Determine the [X, Y] coordinate at the center of the cell enclosing the given text.  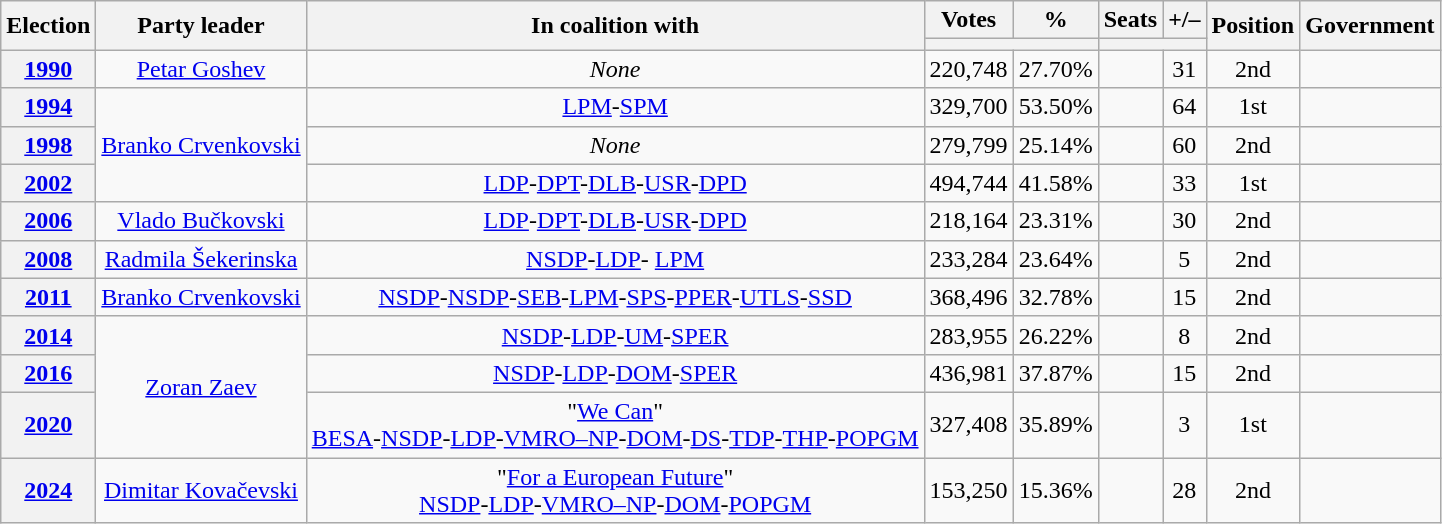
Petar Goshev [201, 69]
+/– [1184, 20]
220,748 [968, 69]
Votes [968, 20]
35.89% [1056, 424]
5 [1184, 259]
2011 [48, 297]
Election [48, 26]
NSDP-LDP- LPM [615, 259]
2006 [48, 221]
2008 [48, 259]
53.50% [1056, 107]
32.78% [1056, 297]
368,496 [968, 297]
25.14% [1056, 145]
279,799 [968, 145]
Position [1253, 26]
494,744 [968, 183]
28 [1184, 490]
Party leader [201, 26]
153,250 [968, 490]
30 [1184, 221]
Radmila Šekerinska [201, 259]
LPM-SPM [615, 107]
37.87% [1056, 373]
329,700 [968, 107]
436,981 [968, 373]
15.36% [1056, 490]
2024 [48, 490]
27.70% [1056, 69]
1998 [48, 145]
2020 [48, 424]
233,284 [968, 259]
NSDP-NSDP-SEB-LPM-SPS-PPER-UTLS-SSD [615, 297]
41.58% [1056, 183]
327,408 [968, 424]
26.22% [1056, 335]
Seats [1130, 20]
% [1056, 20]
In coalition with [615, 26]
2016 [48, 373]
31 [1184, 69]
NSDP-LDP-DOM-SPER [615, 373]
Vlado Bučkovski [201, 221]
"We Can"BESA-NSDP-LDP-VMRO–NP-DOM-DS-TDP-THP-POPGM [615, 424]
60 [1184, 145]
1994 [48, 107]
23.31% [1056, 221]
NSDP-LDP-UM-SPER [615, 335]
283,955 [968, 335]
64 [1184, 107]
33 [1184, 183]
"For a European Future"NSDP-LDP-VMRO–NP-DOM-POPGM [615, 490]
Government [1370, 26]
2014 [48, 335]
8 [1184, 335]
1990 [48, 69]
Zoran Zaev [201, 386]
218,164 [968, 221]
3 [1184, 424]
Dimitar Kovačevski [201, 490]
2002 [48, 183]
23.64% [1056, 259]
